Search for the cell housing the specified text and yield its [x, y] center coordinate. 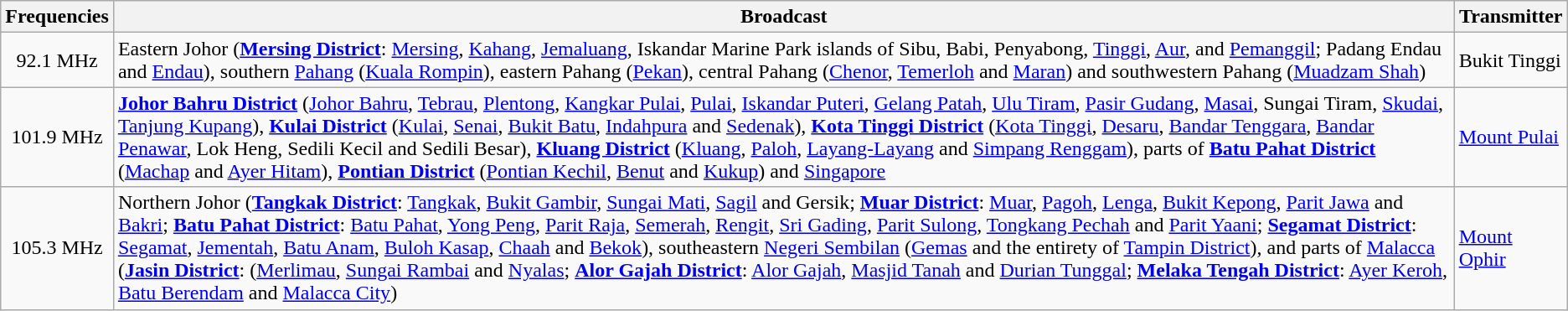
92.1 MHz [57, 60]
Bukit Tinggi [1511, 60]
Transmitter [1511, 17]
Broadcast [784, 17]
101.9 MHz [57, 137]
Frequencies [57, 17]
Mount Pulai [1511, 137]
105.3 MHz [57, 248]
Mount Ophir [1511, 248]
